Identify which cell holds the provided text, then report its (X, Y) central coordinate. 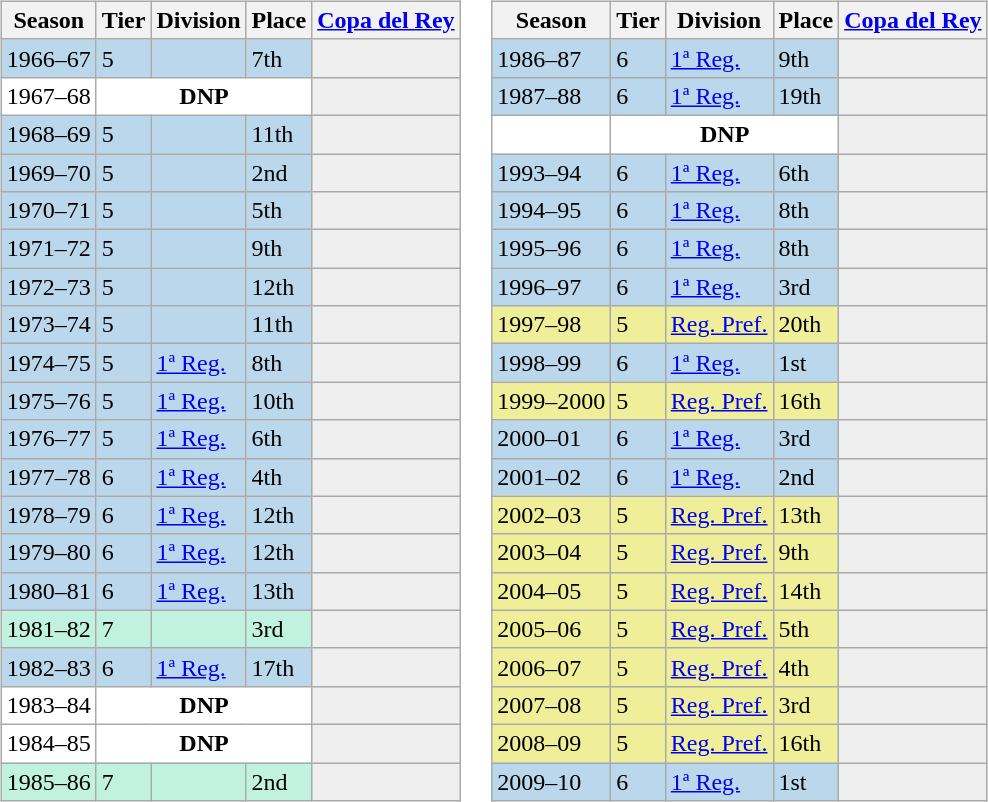
2004–05 (552, 591)
1971–72 (48, 249)
19th (806, 96)
1993–94 (552, 173)
1986–87 (552, 58)
1974–75 (48, 363)
2003–04 (552, 553)
10th (279, 401)
2007–08 (552, 705)
1969–70 (48, 173)
2000–01 (552, 439)
1970–71 (48, 211)
1967–68 (48, 96)
2009–10 (552, 781)
1998–99 (552, 363)
1999–2000 (552, 401)
7th (279, 58)
1978–79 (48, 515)
1995–96 (552, 249)
1996–97 (552, 287)
1981–82 (48, 629)
1976–77 (48, 439)
17th (279, 667)
1985–86 (48, 781)
1980–81 (48, 591)
1973–74 (48, 325)
2001–02 (552, 477)
1968–69 (48, 134)
14th (806, 591)
20th (806, 325)
1982–83 (48, 667)
2002–03 (552, 515)
2006–07 (552, 667)
1994–95 (552, 211)
1972–73 (48, 287)
2005–06 (552, 629)
1984–85 (48, 743)
1977–78 (48, 477)
1979–80 (48, 553)
2008–09 (552, 743)
1983–84 (48, 705)
1997–98 (552, 325)
1975–76 (48, 401)
1966–67 (48, 58)
1987–88 (552, 96)
